Output the (X, Y) coordinate of the center of the cell containing the given text.  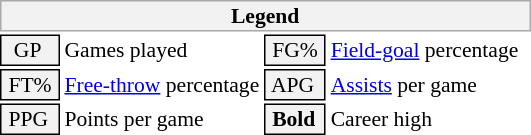
APG (295, 85)
GP (30, 50)
Games played (162, 50)
Assists per game (430, 85)
Field-goal percentage (430, 50)
FT% (30, 85)
FG% (295, 50)
Free-throw percentage (162, 85)
Legend (265, 16)
